Pinpoint the cell where the given text exists, returning its [X, Y] midpoint coordinate. 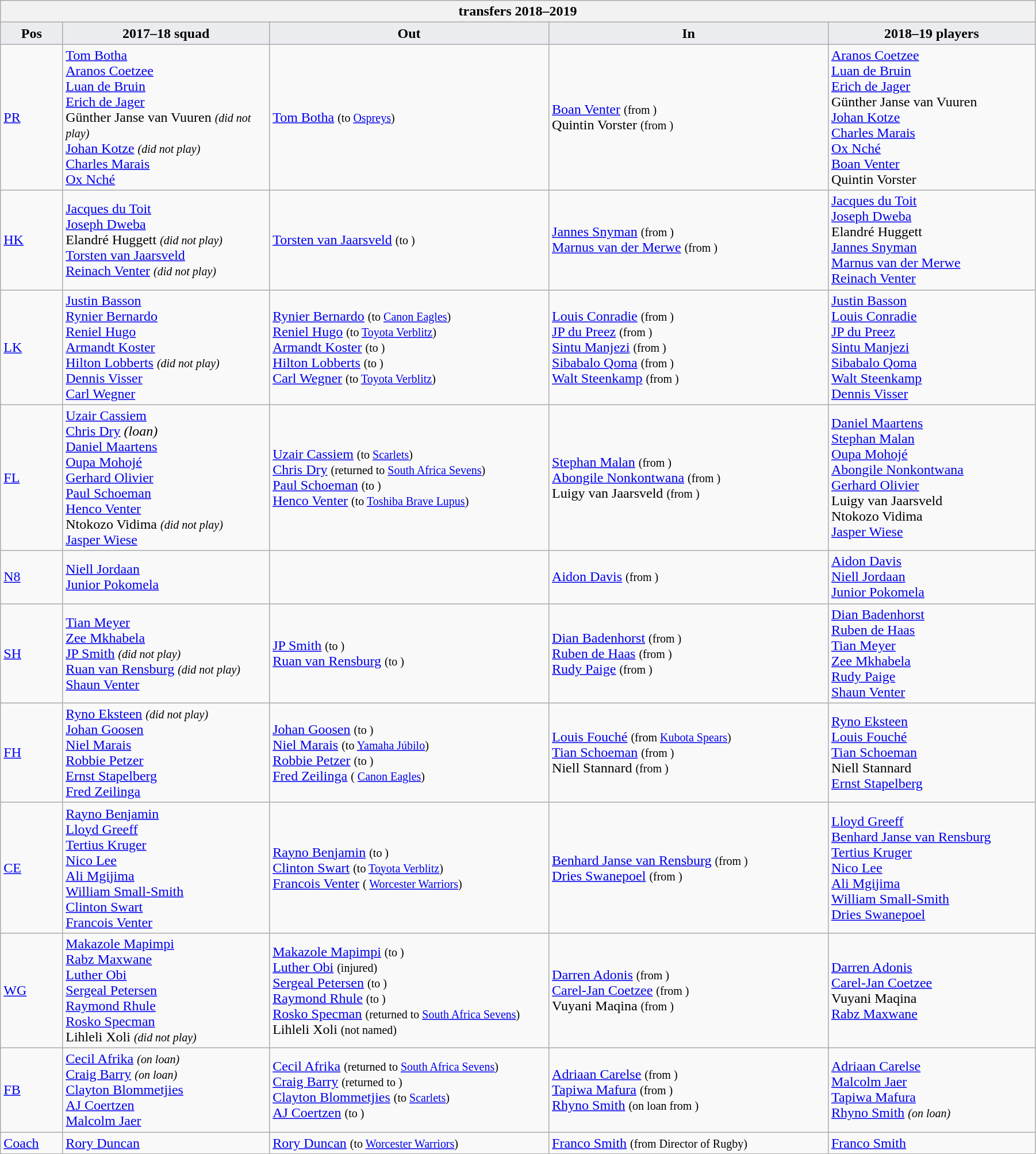
Darren Adonis Carel-Jan Coetzee Vuyani Maqina Rabz Maxwane [931, 990]
Johan Goosen (to ) Niel Marais (to Yamaha Júbilo) Robbie Petzer (to ) Fred Zeilinga ( Canon Eagles) [409, 753]
PR [32, 117]
Ryno Eksteen Louis Fouché Tian Schoeman Niell Stannard Ernst Stapelberg [931, 753]
FH [32, 753]
Jacques du Toit Joseph Dweba Elandré Huggett (did not play) Torsten van Jaarsveld Reinach Venter (did not play) [166, 240]
Niell Jordaan Junior Pokomela [166, 577]
In [689, 33]
LK [32, 347]
Aidon Davis Niell Jordaan Junior Pokomela [931, 577]
Adriaan Carelse Malcolm Jaer Tapiwa Mafura Rhyno Smith (on loan) [931, 1090]
Benhard Janse van Rensburg (from ) Dries Swanepoel (from ) [689, 868]
Justin Basson Rynier Bernardo Reniel Hugo Armandt Koster Hilton Lobberts (did not play) Dennis Visser Carl Wegner [166, 347]
Adriaan Carelse (from ) Tapiwa Mafura (from ) Rhyno Smith (on loan from ) [689, 1090]
FB [32, 1090]
Boan Venter (from ) Quintin Vorster (from ) [689, 117]
Makazole Mapimpi Rabz Maxwane Luther Obi Sergeal Petersen Raymond Rhule Rosko Specman Lihleli Xoli (did not play) [166, 990]
Rayno Benjamin Lloyd Greeff Tertius Kruger Nico Lee Ali Mgijima William Small-Smith Clinton Swart Francois Venter [166, 868]
HK [32, 240]
Dian Badenhorst Ruben de Haas Tian Meyer Zee Mkhabela Rudy Paige Shaun Venter [931, 653]
Uzair Cassiem (to Scarlets) Chris Dry (returned to South Africa Sevens) Paul Schoeman (to ) Henco Venter (to Toshiba Brave Lupus) [409, 478]
Rory Duncan [166, 1143]
SH [32, 653]
FL [32, 478]
Cecil Afrika (returned to South Africa Sevens) Craig Barry (returned to ) Clayton Blommetjies (to Scarlets) AJ Coertzen (to ) [409, 1090]
Cecil Afrika (on loan) Craig Barry (on loan) Clayton Blommetjies AJ Coertzen Malcolm Jaer [166, 1090]
Stephan Malan (from ) Abongile Nonkontwana (from ) Luigy van Jaarsveld (from ) [689, 478]
Aidon Davis (from ) [689, 577]
Rayno Benjamin (to ) Clinton Swart (to Toyota Verblitz) Francois Venter ( Worcester Warriors) [409, 868]
transfers 2018–2019 [518, 11]
Rory Duncan (to Worcester Warriors) [409, 1143]
Coach [32, 1143]
Louis Fouché (from Kubota Spears) Tian Schoeman (from ) Niell Stannard (from ) [689, 753]
Franco Smith (from Director of Rugby) [689, 1143]
Daniel Maartens Stephan Malan Oupa Mohojé Abongile Nonkontwana Gerhard Olivier Luigy van Jaarsveld Ntokozo Vidima Jasper Wiese [931, 478]
Torsten van Jaarsveld (to ) [409, 240]
Lloyd Greeff Benhard Janse van Rensburg Tertius Kruger Nico Lee Ali Mgijima William Small-Smith Dries Swanepoel [931, 868]
WG [32, 990]
Uzair Cassiem Chris Dry (loan) Daniel Maartens Oupa Mohojé Gerhard Olivier Paul Schoeman Henco Venter Ntokozo Vidima (did not play) Jasper Wiese [166, 478]
Aranos Coetzee Luan de Bruin Erich de Jager Günther Janse van Vuuren Johan Kotze Charles Marais Ox Nché Boan Venter Quintin Vorster [931, 117]
Jacques du Toit Joseph Dweba Elandré Huggett Jannes Snyman Marnus van der Merwe Reinach Venter [931, 240]
2017–18 squad [166, 33]
Louis Conradie (from ) JP du Preez (from ) Sintu Manjezi (from ) Sibabalo Qoma (from ) Walt Steenkamp (from ) [689, 347]
Dian Badenhorst (from ) Ruben de Haas (from ) Rudy Paige (from ) [689, 653]
Tian Meyer Zee Mkhabela JP Smith (did not play) Ruan van Rensburg (did not play) Shaun Venter [166, 653]
Ryno Eksteen (did not play) Johan Goosen Niel Marais Robbie Petzer Ernst Stapelberg Fred Zeilinga [166, 753]
Darren Adonis (from ) Carel-Jan Coetzee (from ) Vuyani Maqina (from ) [689, 990]
Tom Botha Aranos Coetzee Luan de Bruin Erich de Jager Günther Janse van Vuuren (did not play) Johan Kotze (did not play) Charles Marais Ox Nché [166, 117]
Pos [32, 33]
Jannes Snyman (from ) Marnus van der Merwe (from ) [689, 240]
Rynier Bernardo (to Canon Eagles) Reniel Hugo (to Toyota Verblitz) Armandt Koster (to ) Hilton Lobberts (to ) Carl Wegner (to Toyota Verblitz) [409, 347]
Tom Botha (to Ospreys) [409, 117]
Justin Basson Louis Conradie JP du Preez Sintu Manjezi Sibabalo Qoma Walt Steenkamp Dennis Visser [931, 347]
Out [409, 33]
N8 [32, 577]
Franco Smith [931, 1143]
2018–19 players [931, 33]
CE [32, 868]
JP Smith (to ) Ruan van Rensburg (to ) [409, 653]
